Capture the cell that displays the provided text and extract its [X, Y] central coordinate. 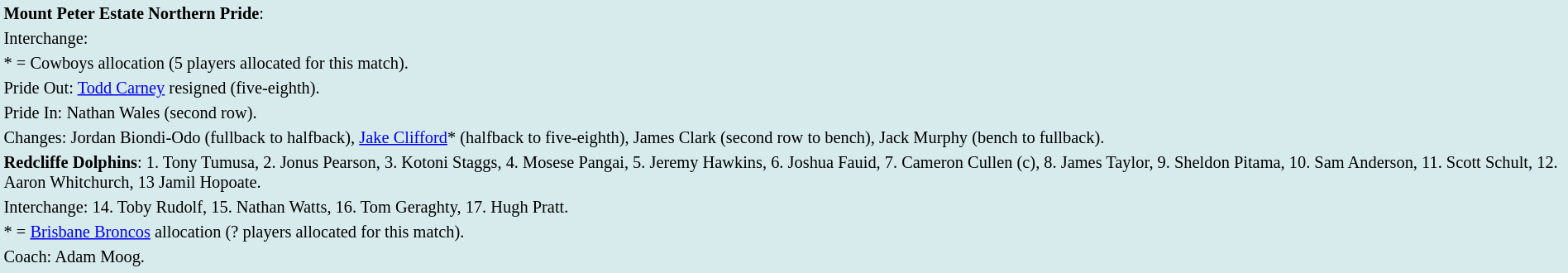
Interchange: 14. Toby Rudolf, 15. Nathan Watts, 16. Tom Geraghty, 17. Hugh Pratt. [784, 207]
Coach: Adam Moog. [784, 256]
Pride In: Nathan Wales (second row). [784, 113]
* = Brisbane Broncos allocation (? players allocated for this match). [784, 232]
Interchange: [784, 38]
* = Cowboys allocation (5 players allocated for this match). [784, 63]
Pride Out: Todd Carney resigned (five-eighth). [784, 88]
Mount Peter Estate Northern Pride: [784, 13]
